From the cell containing the given text, extract its center point as (X, Y) coordinate. 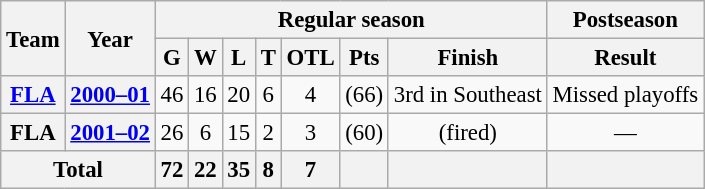
(60) (364, 133)
72 (172, 170)
7 (310, 170)
— (625, 133)
4 (310, 95)
20 (238, 95)
G (172, 58)
Missed playoffs (625, 95)
26 (172, 133)
22 (206, 170)
15 (238, 133)
Team (33, 38)
(66) (364, 95)
2001–02 (110, 133)
2 (268, 133)
Result (625, 58)
Finish (468, 58)
L (238, 58)
3rd in Southeast (468, 95)
T (268, 58)
Year (110, 38)
Regular season (351, 20)
16 (206, 95)
35 (238, 170)
W (206, 58)
2000–01 (110, 95)
Total (78, 170)
OTL (310, 58)
Postseason (625, 20)
(fired) (468, 133)
46 (172, 95)
Pts (364, 58)
3 (310, 133)
8 (268, 170)
